Pinpoint the cell where the given text exists, returning its [x, y] midpoint coordinate. 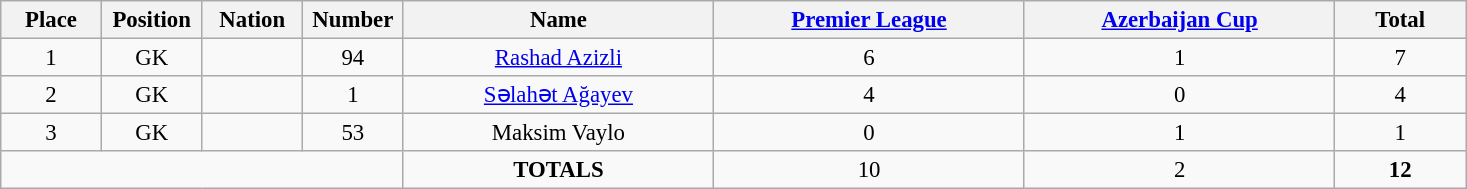
10 [870, 170]
12 [1400, 170]
3 [52, 133]
Name [558, 20]
Premier League [870, 20]
Maksim Vaylo [558, 133]
53 [354, 133]
Number [354, 20]
Rashad Azizli [558, 58]
Səlahət Ağayev [558, 95]
TOTALS [558, 170]
Place [52, 20]
Nation [252, 20]
Azerbaijan Cup [1180, 20]
Total [1400, 20]
6 [870, 58]
Position [152, 20]
94 [354, 58]
7 [1400, 58]
